From the cell containing the given text, extract its center point as (x, y) coordinate. 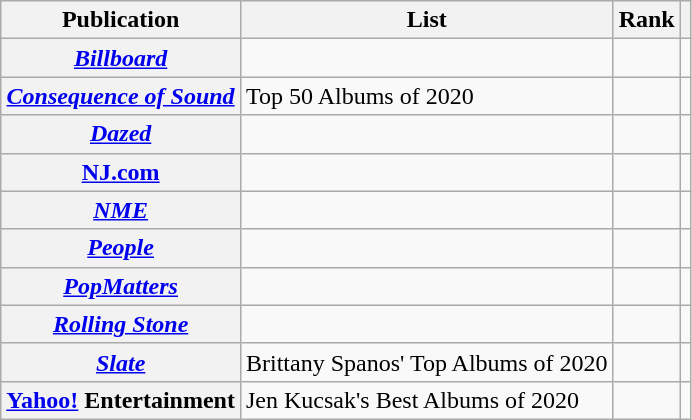
Yahoo! Entertainment (121, 400)
Publication (121, 20)
Billboard (121, 58)
Jen Kucsak's Best Albums of 2020 (426, 400)
Rank (646, 20)
Slate (121, 362)
Brittany Spanos' Top Albums of 2020 (426, 362)
Consequence of Sound (121, 96)
Top 50 Albums of 2020 (426, 96)
List (426, 20)
PopMatters (121, 286)
Rolling Stone (121, 324)
NME (121, 210)
NJ.com (121, 172)
People (121, 248)
Dazed (121, 134)
